Extract the (x, y) coordinate from the center of the cell holding the provided text.  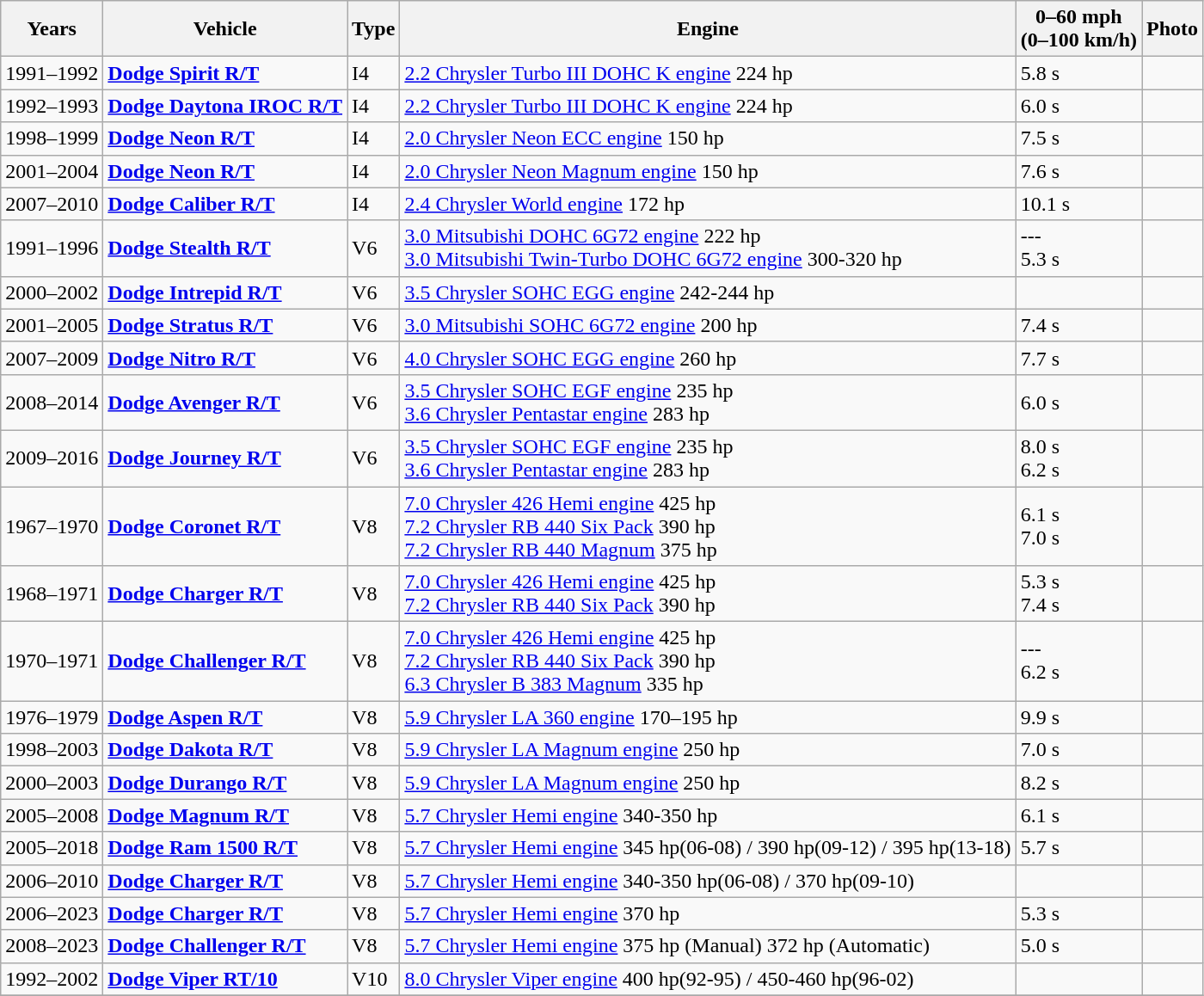
2.0 Chrysler Neon ECC engine 150 hp (708, 138)
1992–2002 (52, 979)
7.0 Chrysler 426 Hemi engine 425 hp 7.2 Chrysler RB 440 Six Pack 390 hp (708, 593)
5.0 s (1078, 946)
8.0 s6.2 s (1078, 458)
5.7 Chrysler Hemi engine 340-350 hp(06-08) / 370 hp(09-10) (708, 881)
2.0 Chrysler Neon Magnum engine 150 hp (708, 171)
2005–2018 (52, 848)
7.0 Chrysler 426 Hemi engine 425 hp 7.2 Chrysler RB 440 Six Pack 390 hp 6.3 Chrysler B 383 Magnum 335 hp (708, 661)
Dodge Stealth R/T (225, 248)
Dodge Caliber R/T (225, 204)
Dodge Avenger R/T (225, 403)
1968–1971 (52, 593)
6.1 s (1078, 815)
4.0 Chrysler SOHC EGG engine 260 hp (708, 358)
5.7 s (1078, 848)
Dodge Stratus R/T (225, 325)
1998–2003 (52, 750)
6.1 s7.0 s (1078, 526)
5.7 Chrysler Hemi engine 345 hp(06-08) / 390 hp(09-12) / 395 hp(13-18) (708, 848)
5.7 Chrysler Hemi engine 375 hp (Manual) 372 hp (Automatic) (708, 946)
Dodge Intrepid R/T (225, 292)
1998–1999 (52, 138)
2009–2016 (52, 458)
3.0 Mitsubishi DOHC 6G72 engine 222 hp3.0 Mitsubishi Twin-Turbo DOHC 6G72 engine 300-320 hp (708, 248)
1970–1971 (52, 661)
---5.3 s (1078, 248)
7.5 s (1078, 138)
10.1 s (1078, 204)
Dodge Viper RT/10 (225, 979)
2007–2010 (52, 204)
1976–1979 (52, 717)
Dodge Nitro R/T (225, 358)
Engine (708, 29)
7.4 s (1078, 325)
2001–2004 (52, 171)
Dodge Spirit R/T (225, 73)
2006–2010 (52, 881)
5.3 s7.4 s (1078, 593)
7.7 s (1078, 358)
2008–2014 (52, 403)
2.4 Chrysler World engine 172 hp (708, 204)
Dodge Journey R/T (225, 458)
Dodge Coronet R/T (225, 526)
--- 6.2 s (1078, 661)
2000–2003 (52, 783)
8.0 Chrysler Viper engine 400 hp(92-95) / 450-460 hp(96-02) (708, 979)
7.0 Chrysler 426 Hemi engine 425 hp 7.2 Chrysler RB 440 Six Pack 390 hp 7.2 Chrysler RB 440 Magnum 375 hp (708, 526)
5.3 s (1078, 913)
Dodge Ram 1500 R/T (225, 848)
1967–1970 (52, 526)
Dodge Dakota R/T (225, 750)
5.9 Chrysler LA 360 engine 170–195 hp (708, 717)
2008–2023 (52, 946)
7.6 s (1078, 171)
5.8 s (1078, 73)
1991–1992 (52, 73)
Vehicle (225, 29)
Dodge Durango R/T (225, 783)
5.7 Chrysler Hemi engine 370 hp (708, 913)
7.0 s (1078, 750)
Dodge Aspen R/T (225, 717)
3.0 Mitsubishi SOHC 6G72 engine 200 hp (708, 325)
2000–2002 (52, 292)
V10 (373, 979)
Dodge Daytona IROC R/T (225, 106)
Photo (1173, 29)
2005–2008 (52, 815)
1991–1996 (52, 248)
Dodge Magnum R/T (225, 815)
8.2 s (1078, 783)
2001–2005 (52, 325)
Type (373, 29)
5.7 Chrysler Hemi engine 340-350 hp (708, 815)
3.5 Chrysler SOHC EGG engine 242-244 hp (708, 292)
2007–2009 (52, 358)
0–60 mph(0–100 km/h) (1078, 29)
1992–1993 (52, 106)
9.9 s (1078, 717)
Years (52, 29)
2006–2023 (52, 913)
